For the text-containing cell, return its midpoint in (x, y) coordinate format. 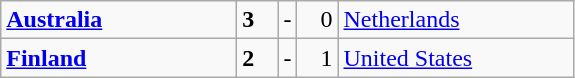
Finland (119, 58)
Australia (119, 20)
United States (456, 58)
Netherlands (456, 20)
0 (318, 20)
3 (258, 20)
1 (318, 58)
2 (258, 58)
